Return the (X, Y) coordinate for the center point of the cell that contains the specified text.  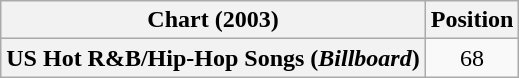
68 (472, 58)
US Hot R&B/Hip-Hop Songs (Billboard) (213, 58)
Position (472, 20)
Chart (2003) (213, 20)
